Detect which cell encompasses the target text, then output its (x, y) center coordinate. 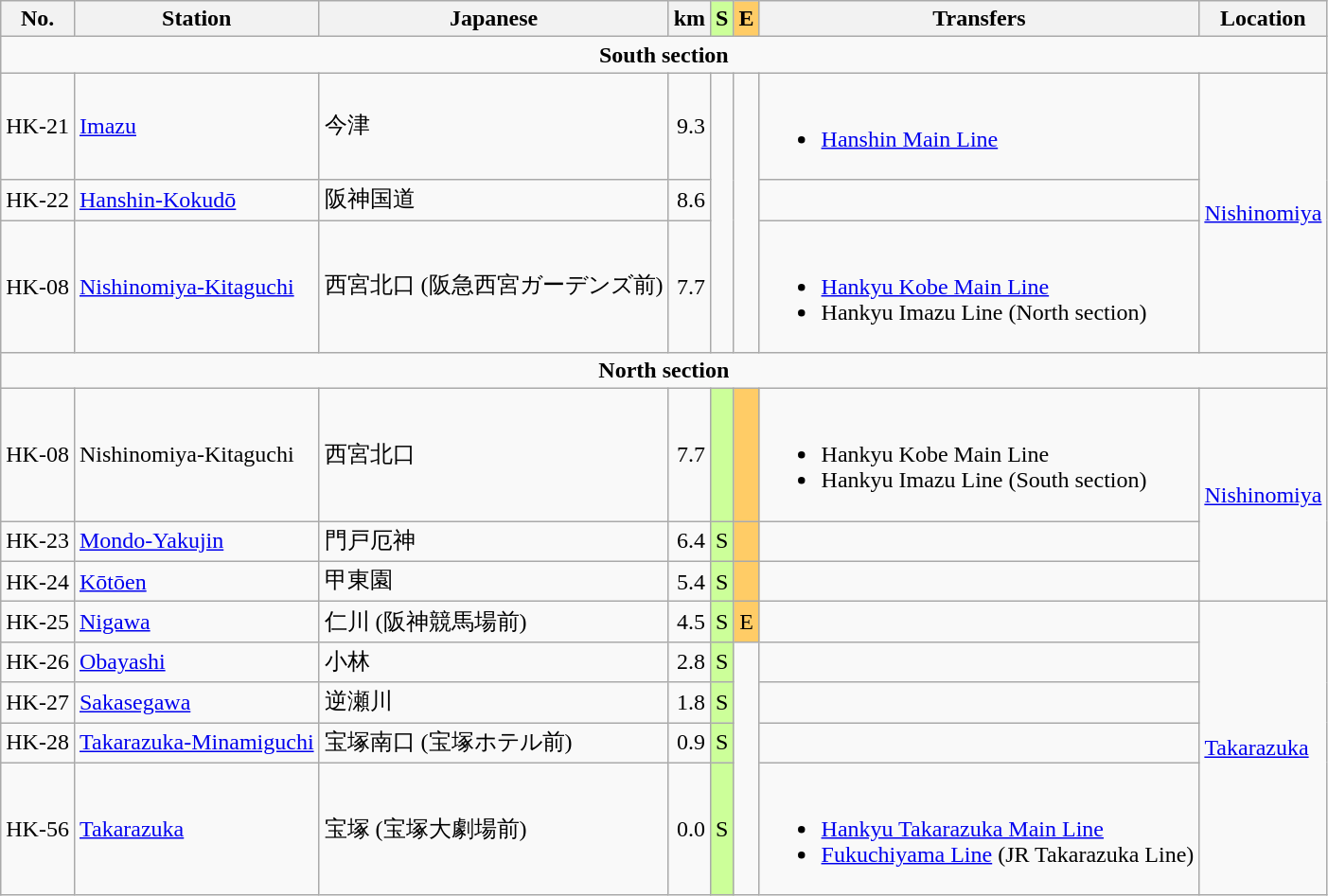
HK-21 (38, 127)
HK-26 (38, 662)
西宮北口 (494, 455)
Hanshin-Kokudō (197, 201)
9.3 (689, 127)
Hankyu Kobe Main LineHankyu Imazu Line (North section) (979, 286)
HK-22 (38, 201)
0.9 (689, 744)
逆瀬川 (494, 702)
Mondo-Yakujin (197, 541)
HK-27 (38, 702)
South section (664, 55)
Japanese (494, 19)
門戸厄神 (494, 541)
Imazu (197, 127)
Hankyu Kobe Main LineHankyu Imazu Line (South section) (979, 455)
North section (664, 371)
Station (197, 19)
Location (1263, 19)
宝塚 (宝塚大劇場前) (494, 829)
Transfers (979, 19)
8.6 (689, 201)
甲東園 (494, 581)
Kōtōen (197, 581)
Nigawa (197, 623)
宝塚南口 (宝塚ホテル前) (494, 744)
HK-56 (38, 829)
1.8 (689, 702)
5.4 (689, 581)
km (689, 19)
今津 (494, 127)
No. (38, 19)
HK-23 (38, 541)
西宮北口 (阪急西宮ガーデンズ前) (494, 286)
阪神国道 (494, 201)
Hankyu Takarazuka Main LineFukuchiyama Line (JR Takarazuka Line) (979, 829)
Obayashi (197, 662)
HK-28 (38, 744)
小林 (494, 662)
Sakasegawa (197, 702)
仁川 (阪神競馬場前) (494, 623)
2.8 (689, 662)
Takarazuka-Minamiguchi (197, 744)
4.5 (689, 623)
HK-24 (38, 581)
HK-25 (38, 623)
6.4 (689, 541)
Hanshin Main Line (979, 127)
0.0 (689, 829)
